Provide the (x, y) coordinate of the cell's center where the given text is located.  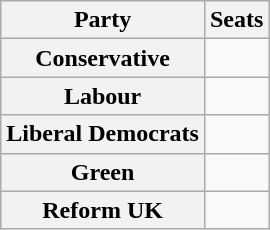
Green (103, 172)
Liberal Democrats (103, 134)
Reform UK (103, 210)
Party (103, 20)
Labour (103, 96)
Seats (236, 20)
Conservative (103, 58)
